Identify which cell holds the provided text, then report its (x, y) central coordinate. 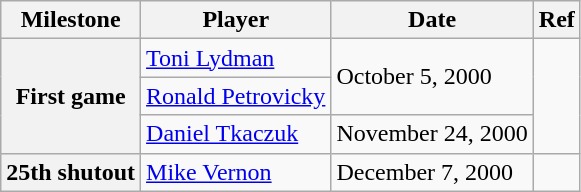
Toni Lydman (236, 58)
November 24, 2000 (432, 134)
Daniel Tkaczuk (236, 134)
Mike Vernon (236, 172)
Ref (556, 20)
Player (236, 20)
First game (71, 96)
Date (432, 20)
25th shutout (71, 172)
October 5, 2000 (432, 77)
Ronald Petrovicky (236, 96)
December 7, 2000 (432, 172)
Milestone (71, 20)
